Capture the cell that displays the provided text and extract its [X, Y] central coordinate. 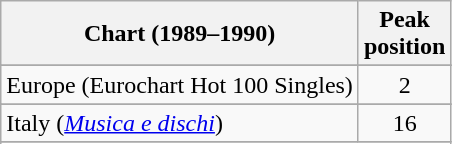
Peakposition [404, 34]
Europe (Eurochart Hot 100 Singles) [180, 85]
2 [404, 85]
Italy (Musica e dischi) [180, 123]
16 [404, 123]
Chart (1989–1990) [180, 34]
